Return the [X, Y] coordinate for the center point of the cell that contains the specified text.  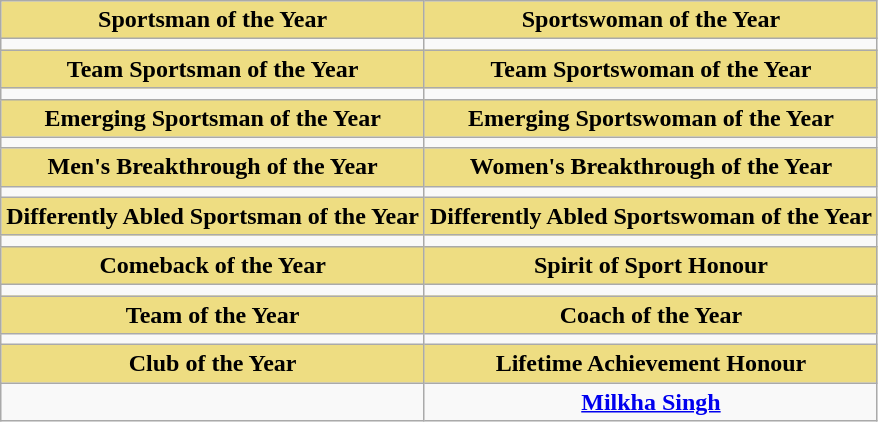
Lifetime Achievement Honour [650, 364]
Team Sportsman of the Year [213, 69]
Spirit of Sport Honour [650, 265]
Sportsman of the Year [213, 20]
Sportswoman of the Year [650, 20]
Club of the Year [213, 364]
Emerging Sportswoman of the Year [650, 118]
Team Sportswoman of the Year [650, 69]
Differently Abled Sportswoman of the Year [650, 216]
Comeback of the Year [213, 265]
Emerging Sportsman of the Year [213, 118]
Team of the Year [213, 315]
Milkha Singh [650, 402]
Women's Breakthrough of the Year [650, 167]
Coach of the Year [650, 315]
Differently Abled Sportsman of the Year [213, 216]
Men's Breakthrough of the Year [213, 167]
